Search for the cell housing the specified text and yield its [X, Y] center coordinate. 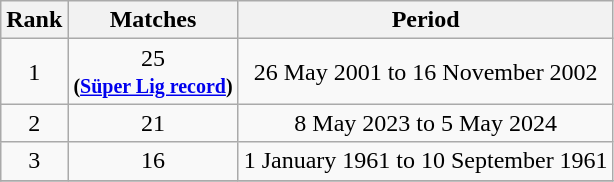
1 January 1961 to 10 September 1961 [426, 161]
16 [153, 161]
25 (Süper Lig record) [153, 72]
Period [426, 20]
26 May 2001 to 16 November 2002 [426, 72]
Matches [153, 20]
21 [153, 123]
8 May 2023 to 5 May 2024 [426, 123]
2 [34, 123]
Rank [34, 20]
1 [34, 72]
3 [34, 161]
